Detect which cell encompasses the target text, then output its [X, Y] center coordinate. 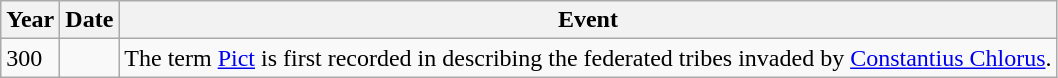
Event [588, 20]
The term Pict is first recorded in describing the federated tribes invaded by Constantius Chlorus. [588, 58]
Year [30, 20]
300 [30, 58]
Date [90, 20]
